Search for the cell housing the specified text and yield its (X, Y) center coordinate. 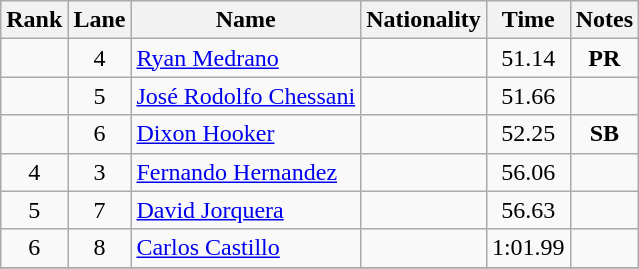
51.66 (528, 96)
51.14 (528, 58)
56.63 (528, 210)
Rank (34, 20)
8 (100, 248)
Notes (604, 20)
3 (100, 172)
1:01.99 (528, 248)
Fernando Hernandez (246, 172)
Name (246, 20)
SB (604, 134)
7 (100, 210)
Carlos Castillo (246, 248)
Nationality (424, 20)
Lane (100, 20)
52.25 (528, 134)
Ryan Medrano (246, 58)
David Jorquera (246, 210)
PR (604, 58)
José Rodolfo Chessani (246, 96)
56.06 (528, 172)
Dixon Hooker (246, 134)
Time (528, 20)
